Locate the cell with the specified text and output its [X, Y] center coordinate. 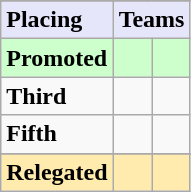
Promoted [57, 58]
Fifth [57, 134]
Third [57, 96]
Relegated [57, 172]
Teams [152, 20]
Placing [57, 20]
